For the text-containing cell, return its midpoint in [x, y] coordinate format. 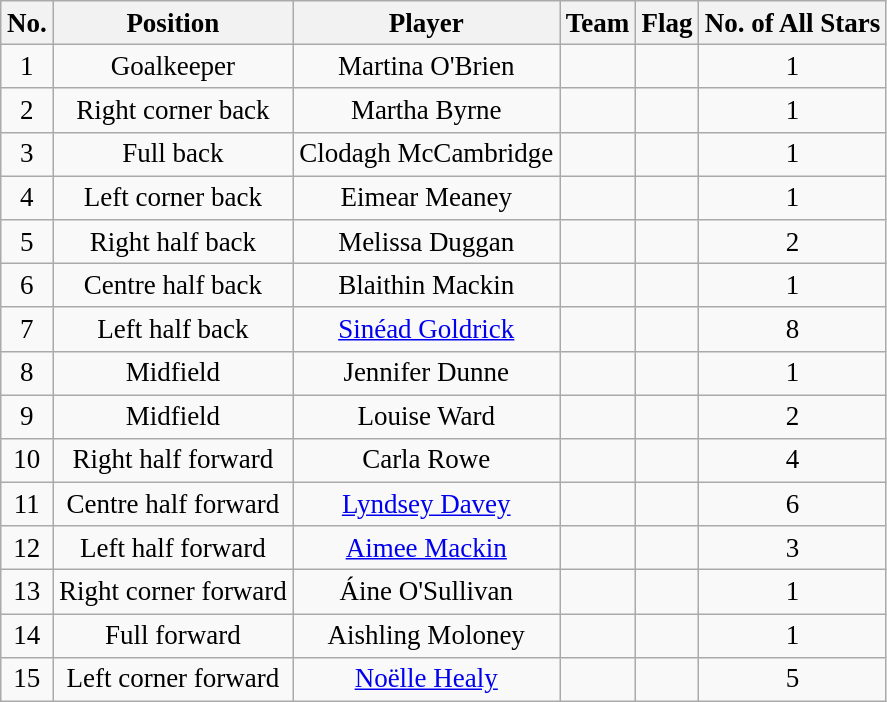
Centre half back [173, 285]
14 [27, 636]
Melissa Duggan [426, 242]
Goalkeeper [173, 67]
Left corner back [173, 198]
15 [27, 679]
Noëlle Healy [426, 679]
Right half forward [173, 461]
Player [426, 23]
Right corner forward [173, 592]
Flag [666, 23]
Right half back [173, 242]
Left half back [173, 329]
No. [27, 23]
10 [27, 461]
Áine O'Sullivan [426, 592]
Lyndsey Davey [426, 504]
Aimee Mackin [426, 548]
12 [27, 548]
Full forward [173, 636]
Sinéad Goldrick [426, 329]
Left corner forward [173, 679]
11 [27, 504]
9 [27, 417]
Position [173, 23]
Team [598, 23]
Martina O'Brien [426, 67]
7 [27, 329]
Martha Byrne [426, 110]
Centre half forward [173, 504]
Left half forward [173, 548]
Clodagh McCambridge [426, 154]
Full back [173, 154]
Eimear Meaney [426, 198]
Jennifer Dunne [426, 373]
Louise Ward [426, 417]
13 [27, 592]
Right corner back [173, 110]
Blaithin Mackin [426, 285]
Carla Rowe [426, 461]
Aishling Moloney [426, 636]
No. of All Stars [793, 23]
